Return the (x, y) coordinate for the center point of the cell that contains the specified text.  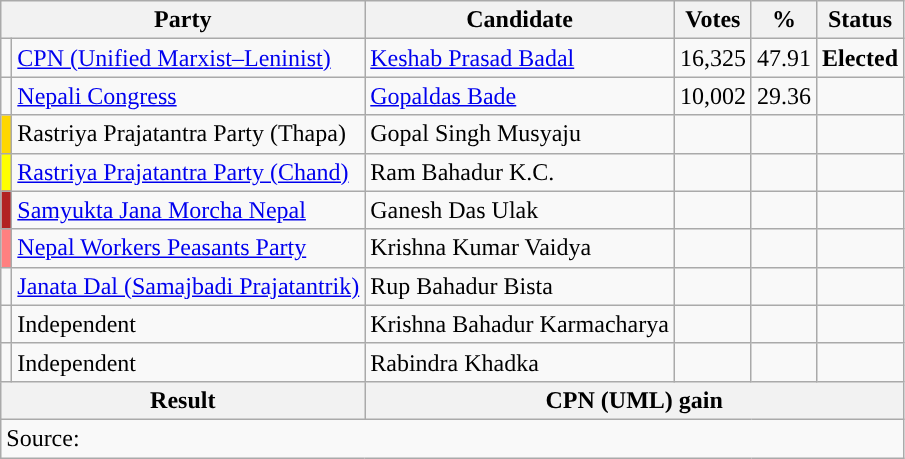
Nepal Workers Peasants Party (188, 248)
Votes (712, 20)
Rastriya Prajatantra Party (Thapa) (188, 134)
Source: (452, 438)
29.36 (784, 96)
CPN (UML) gain (634, 400)
Krishna Kumar Vaidya (520, 248)
Krishna Bahadur Karmacharya (520, 324)
47.91 (784, 58)
% (784, 20)
Elected (860, 58)
10,002 (712, 96)
Party (183, 20)
16,325 (712, 58)
Result (183, 400)
Status (860, 20)
Keshab Prasad Badal (520, 58)
Rastriya Prajatantra Party (Chand) (188, 172)
Candidate (520, 20)
Nepali Congress (188, 96)
Rabindra Khadka (520, 362)
Rup Bahadur Bista (520, 286)
CPN (Unified Marxist–Leninist) (188, 58)
Gopaldas Bade (520, 96)
Samyukta Jana Morcha Nepal (188, 210)
Ram Bahadur K.C. (520, 172)
Ganesh Das Ulak (520, 210)
Janata Dal (Samajbadi Prajatantrik) (188, 286)
Gopal Singh Musyaju (520, 134)
